Capture the cell that displays the provided text and extract its [x, y] central coordinate. 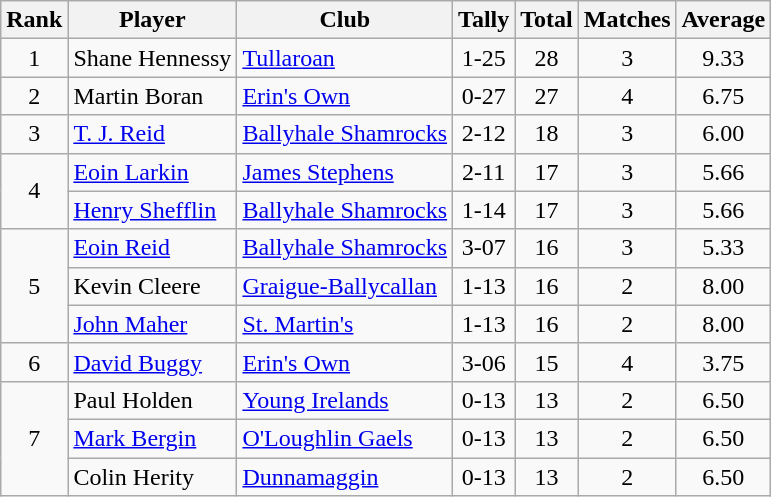
Tally [484, 20]
Henry Shefflin [152, 210]
Shane Hennessy [152, 58]
St. Martin's [345, 324]
Average [724, 20]
1-14 [484, 210]
3-06 [484, 362]
John Maher [152, 324]
Tullaroan [345, 58]
2-12 [484, 134]
Colin Herity [152, 477]
Club [345, 20]
1 [34, 58]
Eoin Larkin [152, 172]
James Stephens [345, 172]
5.33 [724, 248]
7 [34, 438]
Total [547, 20]
28 [547, 58]
6 [34, 362]
1-25 [484, 58]
3-07 [484, 248]
3.75 [724, 362]
Paul Holden [152, 400]
Matches [627, 20]
Graigue-Ballycallan [345, 286]
6.75 [724, 96]
6.00 [724, 134]
0-27 [484, 96]
Player [152, 20]
O'Loughlin Gaels [345, 438]
Dunnamaggin [345, 477]
Young Irelands [345, 400]
9.33 [724, 58]
2-11 [484, 172]
Eoin Reid [152, 248]
Kevin Cleere [152, 286]
Martin Boran [152, 96]
T. J. Reid [152, 134]
5 [34, 286]
Mark Bergin [152, 438]
18 [547, 134]
Rank [34, 20]
15 [547, 362]
David Buggy [152, 362]
27 [547, 96]
